Pinpoint the cell where the given text exists, returning its (x, y) midpoint coordinate. 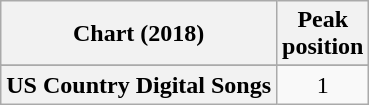
Chart (2018) (139, 34)
1 (323, 85)
US Country Digital Songs (139, 85)
Peak position (323, 34)
